Provide the [X, Y] coordinate of the cell's center where the given text is located.  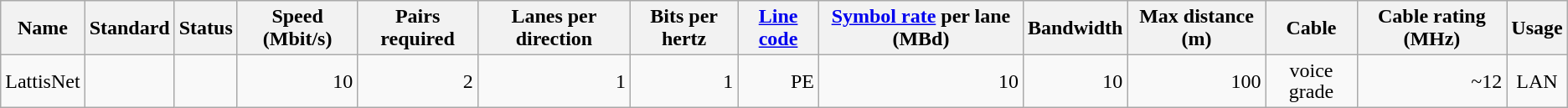
Cable [1312, 28]
Bits per hertz [684, 28]
LAN [1538, 81]
100 [1196, 81]
Speed (Mbit/s) [297, 28]
LattisNet [43, 81]
voice grade [1312, 81]
Name [43, 28]
Max distance (m) [1196, 28]
Bandwidth [1075, 28]
Symbol rate per lane (MBd) [921, 28]
Pairs required [417, 28]
Status [206, 28]
Lanes per direction [554, 28]
Line code [779, 28]
2 [417, 81]
~12 [1432, 81]
PE [779, 81]
Standard [129, 28]
Cable rating (MHz) [1432, 28]
Usage [1538, 28]
